Find where the given text appears and provide that cell's center as (X, Y) coordinate. 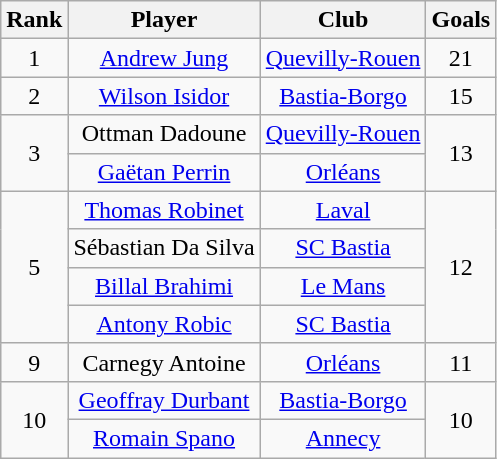
Laval (343, 210)
Sébastian Da Silva (164, 248)
1 (34, 58)
Rank (34, 20)
Billal Brahimi (164, 286)
2 (34, 96)
Annecy (343, 438)
Thomas Robinet (164, 210)
Player (164, 20)
Le Mans (343, 286)
Romain Spano (164, 438)
15 (461, 96)
Antony Robic (164, 324)
Wilson Isidor (164, 96)
13 (461, 153)
9 (34, 362)
Gaëtan Perrin (164, 172)
11 (461, 362)
Club (343, 20)
Goals (461, 20)
Carnegy Antoine (164, 362)
Ottman Dadoune (164, 134)
Geoffray Durbant (164, 400)
3 (34, 153)
12 (461, 267)
5 (34, 267)
Andrew Jung (164, 58)
21 (461, 58)
